Extract the (x, y) coordinate from the center of the cell holding the provided text.  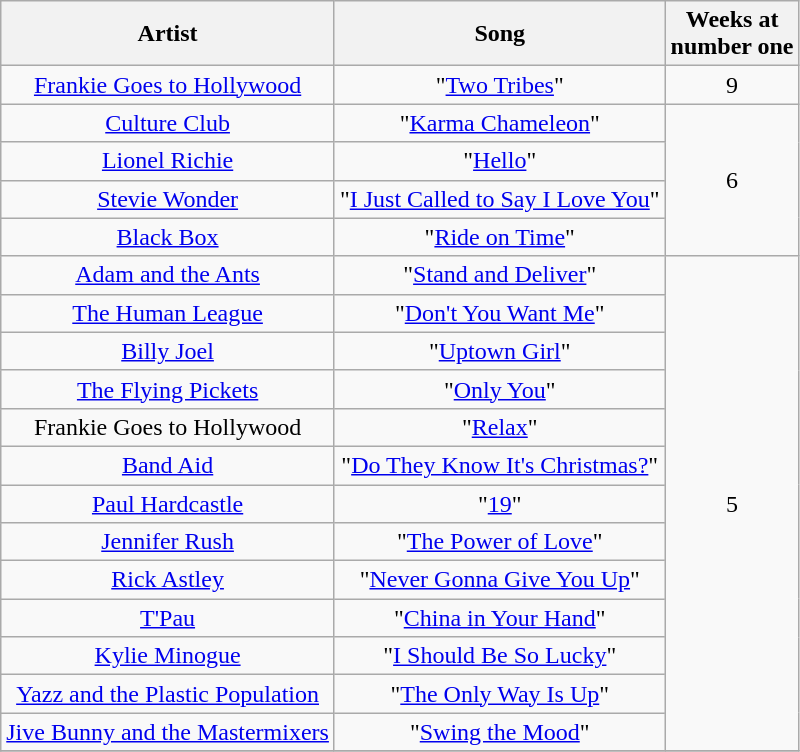
Billy Joel (168, 351)
"Don't You Want Me" (500, 313)
"Never Gonna Give You Up" (500, 580)
9 (732, 85)
"Swing the Mood" (500, 732)
Artist (168, 34)
"Uptown Girl" (500, 351)
Jennifer Rush (168, 542)
"I Should Be So Lucky" (500, 656)
Paul Hardcastle (168, 503)
Rick Astley (168, 580)
"Ride on Time" (500, 237)
"Do They Know It's Christmas?" (500, 465)
Kylie Minogue (168, 656)
Weeks atnumber one (732, 34)
"Two Tribes" (500, 85)
Stevie Wonder (168, 199)
Band Aid (168, 465)
"The Power of Love" (500, 542)
"19" (500, 503)
Lionel Richie (168, 161)
Jive Bunny and the Mastermixers (168, 732)
"China in Your Hand" (500, 618)
"Karma Chameleon" (500, 123)
Song (500, 34)
"Only You" (500, 389)
"Stand and Deliver" (500, 275)
"Relax" (500, 427)
The Human League (168, 313)
Black Box (168, 237)
"I Just Called to Say I Love You" (500, 199)
The Flying Pickets (168, 389)
Adam and the Ants (168, 275)
Culture Club (168, 123)
6 (732, 180)
Yazz and the Plastic Population (168, 694)
"Hello" (500, 161)
5 (732, 504)
"The Only Way Is Up" (500, 694)
T'Pau (168, 618)
